Extract the (X, Y) coordinate from the center of the cell holding the provided text.  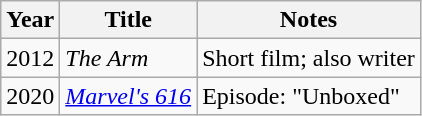
2012 (30, 58)
Short film; also writer (309, 58)
Episode: "Unboxed" (309, 96)
2020 (30, 96)
Marvel's 616 (128, 96)
Notes (309, 20)
The Arm (128, 58)
Title (128, 20)
Year (30, 20)
